Find where the given text appears and provide that cell's center as (X, Y) coordinate. 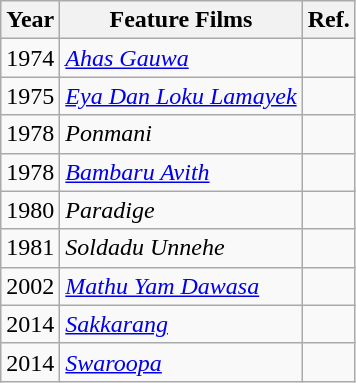
Ponmani (181, 134)
1981 (30, 248)
Eya Dan Loku Lamayek (181, 96)
Swaroopa (181, 362)
Ref. (328, 20)
Sakkarang (181, 324)
Year (30, 20)
Bambaru Avith (181, 172)
1980 (30, 210)
1974 (30, 58)
Ahas Gauwa (181, 58)
Mathu Yam Dawasa (181, 286)
Soldadu Unnehe (181, 248)
Paradige (181, 210)
Feature Films (181, 20)
1975 (30, 96)
2002 (30, 286)
